Provide the (X, Y) coordinate of the cell's center where the given text is located.  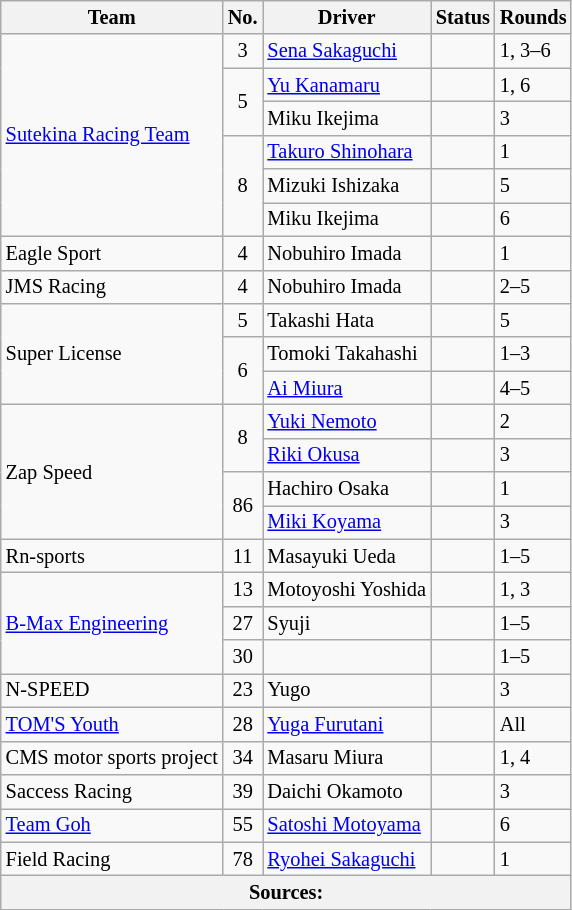
1–3 (534, 354)
N-SPEED (112, 690)
34 (243, 758)
Miki Koyama (346, 522)
Yuga Furutani (346, 724)
55 (243, 825)
Masaru Miura (346, 758)
Sutekina Racing Team (112, 135)
Yu Kanamaru (346, 85)
Tomoki Takahashi (346, 354)
Eagle Sport (112, 253)
Rn-sports (112, 556)
78 (243, 859)
Satoshi Motoyama (346, 825)
All (534, 724)
Yugo (346, 690)
2 (534, 421)
Takashi Hata (346, 320)
Zap Speed (112, 472)
1, 4 (534, 758)
Team Goh (112, 825)
27 (243, 623)
Team (112, 17)
2–5 (534, 287)
Yuki Nemoto (346, 421)
Driver (346, 17)
CMS motor sports project (112, 758)
Sources: (286, 892)
30 (243, 657)
B-Max Engineering (112, 622)
Motoyoshi Yoshida (346, 589)
Rounds (534, 17)
Status (463, 17)
13 (243, 589)
Ai Miura (346, 388)
Super License (112, 354)
23 (243, 690)
39 (243, 791)
28 (243, 724)
4–5 (534, 388)
1, 3 (534, 589)
Field Racing (112, 859)
Riki Okusa (346, 455)
1, 6 (534, 85)
86 (243, 506)
TOM'S Youth (112, 724)
1, 3–6 (534, 51)
Hachiro Osaka (346, 489)
Sena Sakaguchi (346, 51)
No. (243, 17)
Saccess Racing (112, 791)
Mizuki Ishizaka (346, 186)
Takuro Shinohara (346, 152)
11 (243, 556)
Daichi Okamoto (346, 791)
JMS Racing (112, 287)
Ryohei Sakaguchi (346, 859)
Syuji (346, 623)
Masayuki Ueda (346, 556)
